Search for the cell housing the specified text and yield its [x, y] center coordinate. 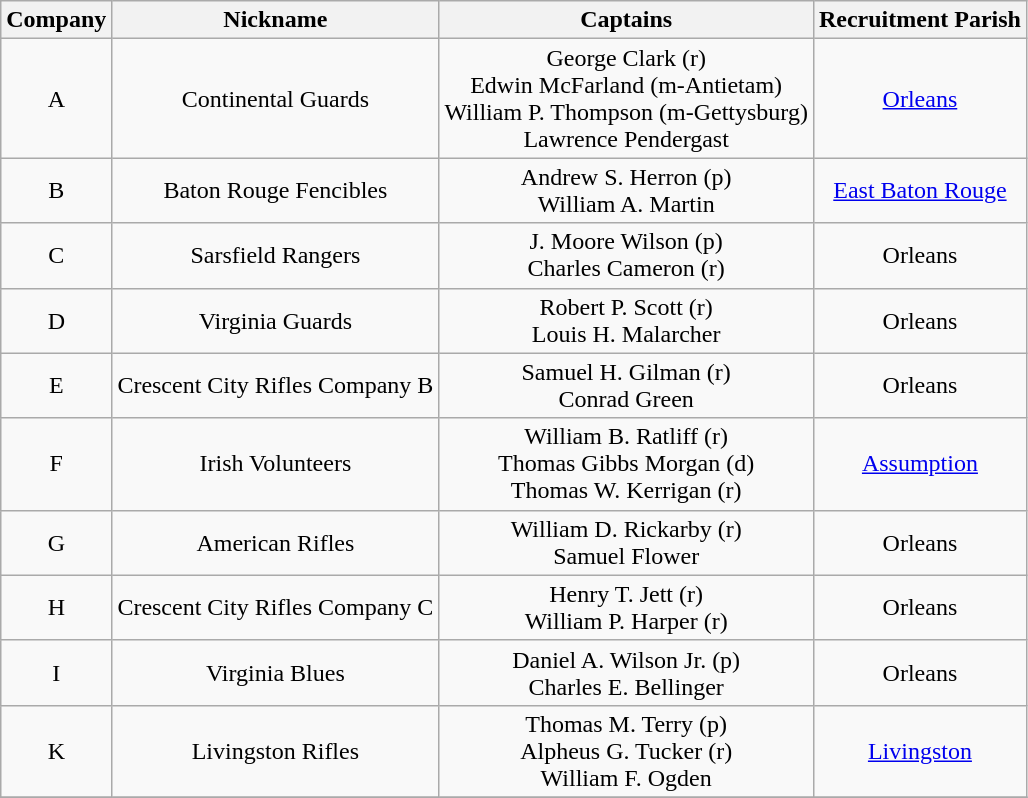
Continental Guards [276, 98]
Assumption [920, 464]
Nickname [276, 20]
H [56, 608]
Livingston [920, 751]
G [56, 542]
Andrew S. Herron (p)William A. Martin [626, 190]
K [56, 751]
William D. Rickarby (r)Samuel Flower [626, 542]
A [56, 98]
Crescent City Rifles Company B [276, 386]
Samuel H. Gilman (r)Conrad Green [626, 386]
Virginia Blues [276, 672]
J. Moore Wilson (p)Charles Cameron (r) [626, 256]
Baton Rouge Fencibles [276, 190]
B [56, 190]
Captains [626, 20]
Recruitment Parish [920, 20]
D [56, 320]
Robert P. Scott (r)Louis H. Malarcher [626, 320]
East Baton Rouge [920, 190]
I [56, 672]
Daniel A. Wilson Jr. (p)Charles E. Bellinger [626, 672]
C [56, 256]
Sarsfield Rangers [276, 256]
American Rifles [276, 542]
E [56, 386]
Virginia Guards [276, 320]
Irish Volunteers [276, 464]
Thomas M. Terry (p)Alpheus G. Tucker (r)William F. Ogden [626, 751]
Company [56, 20]
George Clark (r)Edwin McFarland (m-Antietam)William P. Thompson (m-Gettysburg)Lawrence Pendergast [626, 98]
Henry T. Jett (r)William P. Harper (r) [626, 608]
William B. Ratliff (r)Thomas Gibbs Morgan (d)Thomas W. Kerrigan (r) [626, 464]
Livingston Rifles [276, 751]
Crescent City Rifles Company C [276, 608]
F [56, 464]
